Pinpoint the cell where the given text exists, returning its [x, y] midpoint coordinate. 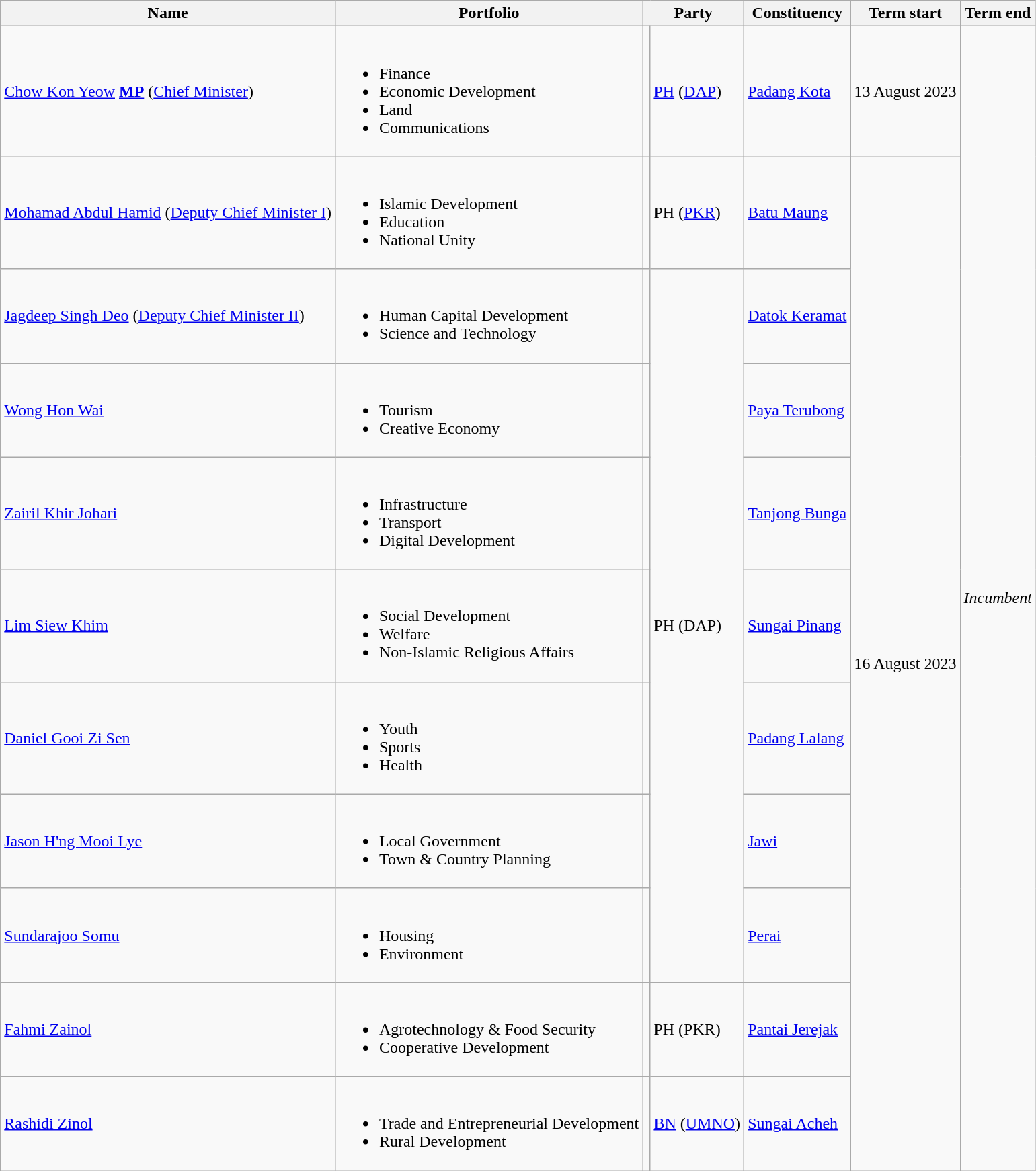
Zairil Khir Johari [168, 514]
Chow Kon Yeow MP (Chief Minister) [168, 91]
FinanceEconomic DevelopmentLandCommunications [488, 91]
Sundarajoo Somu [168, 935]
Batu Maung [797, 212]
InfrastructureTransportDigital Development [488, 514]
Padang Lalang [797, 738]
Tanjong Bunga [797, 514]
Constituency [797, 13]
BN (UMNO) [697, 1123]
Daniel Gooi Zi Sen [168, 738]
16 August 2023 [905, 664]
Agrotechnology & Food SecurityCooperative Development [488, 1029]
Term end [998, 13]
Mohamad Abdul Hamid (Deputy Chief Minister I) [168, 212]
Islamic DevelopmentEducationNational Unity [488, 212]
Wong Hon Wai [168, 410]
Lim Siew Khim [168, 625]
Perai [797, 935]
Portfolio [488, 13]
Padang Kota [797, 91]
HousingEnvironment [488, 935]
Trade and Entrepreneurial DevelopmentRural Development [488, 1123]
Jagdeep Singh Deo (Deputy Chief Minister II) [168, 316]
Paya Terubong [797, 410]
Jawi [797, 841]
Human Capital DevelopmentScience and Technology [488, 316]
Local GovernmentTown & Country Planning [488, 841]
Pantai Jerejak [797, 1029]
13 August 2023 [905, 91]
Party [694, 13]
Name [168, 13]
Jason H'ng Mooi Lye [168, 841]
Rashidi Zinol [168, 1123]
Datok Keramat [797, 316]
Term start [905, 13]
TourismCreative Economy [488, 410]
YouthSportsHealth [488, 738]
Incumbent [998, 598]
Sungai Acheh [797, 1123]
Fahmi Zainol [168, 1029]
Social DevelopmentWelfareNon-Islamic Religious Affairs [488, 625]
Sungai Pinang [797, 625]
